From the cell containing the given text, extract its center point as [X, Y] coordinate. 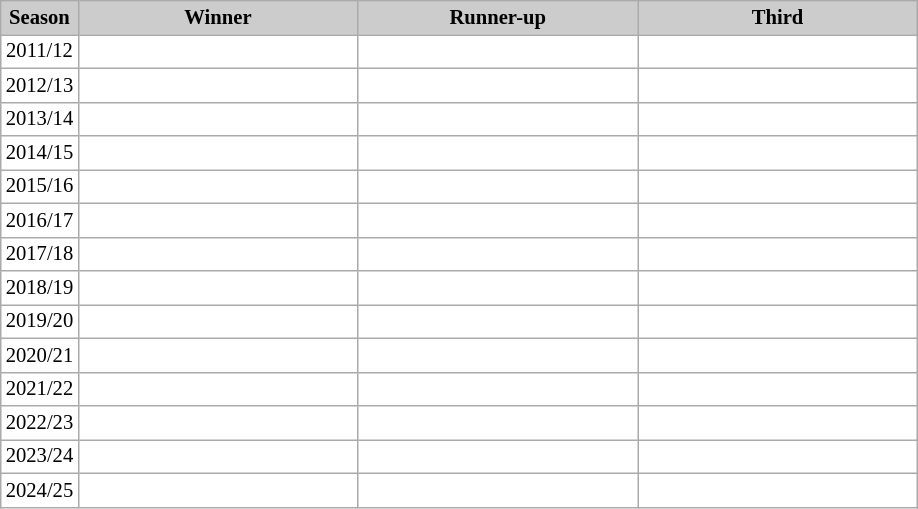
Runner-up [498, 17]
2012/13 [40, 85]
2023/24 [40, 456]
Winner [218, 17]
2014/15 [40, 153]
2022/23 [40, 423]
2015/16 [40, 186]
Third [778, 17]
2020/21 [40, 355]
2021/22 [40, 389]
2013/14 [40, 119]
Season [40, 17]
2024/25 [40, 490]
2018/19 [40, 287]
2011/12 [40, 51]
2019/20 [40, 321]
2017/18 [40, 254]
2016/17 [40, 220]
